Extract the (x, y) coordinate from the center of the cell holding the provided text.  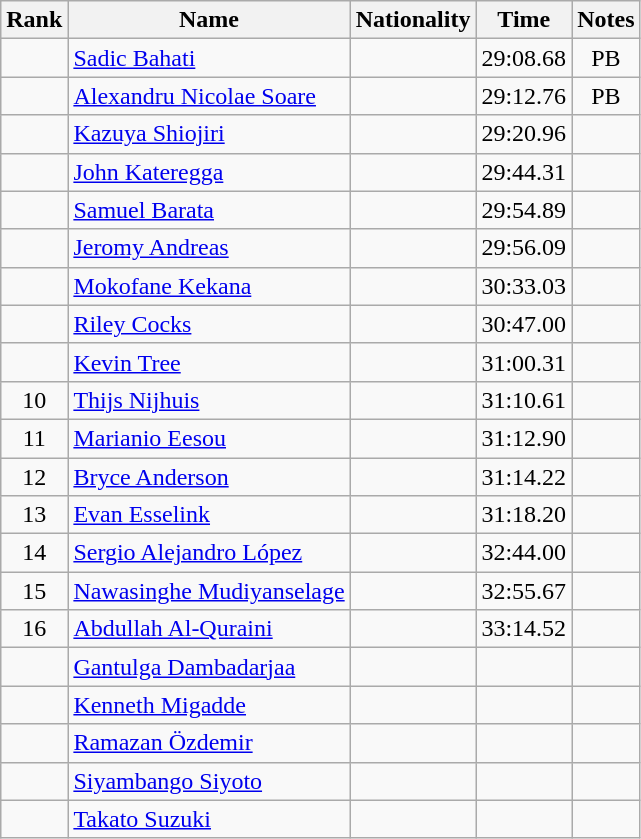
33:14.52 (524, 629)
15 (34, 591)
Jeromy Andreas (209, 248)
Bryce Anderson (209, 477)
Siyambango Siyoto (209, 781)
29:56.09 (524, 248)
Kazuya Shiojiri (209, 134)
32:44.00 (524, 553)
Sadic Bahati (209, 58)
30:47.00 (524, 324)
31:10.61 (524, 400)
12 (34, 477)
31:14.22 (524, 477)
Kevin Tree (209, 362)
Samuel Barata (209, 210)
10 (34, 400)
29:54.89 (524, 210)
Riley Cocks (209, 324)
29:12.76 (524, 96)
Nationality (413, 20)
Notes (606, 20)
13 (34, 515)
29:08.68 (524, 58)
29:20.96 (524, 134)
30:33.03 (524, 286)
Evan Esselink (209, 515)
Abdullah Al-Quraini (209, 629)
Rank (34, 20)
16 (34, 629)
31:12.90 (524, 438)
Alexandru Nicolae Soare (209, 96)
Thijs Nijhuis (209, 400)
Sergio Alejandro López (209, 553)
29:44.31 (524, 172)
Mokofane Kekana (209, 286)
14 (34, 553)
31:00.31 (524, 362)
Marianio Eesou (209, 438)
Ramazan Özdemir (209, 743)
31:18.20 (524, 515)
Gantulga Dambadarjaa (209, 667)
Time (524, 20)
32:55.67 (524, 591)
11 (34, 438)
Name (209, 20)
Takato Suzuki (209, 819)
Nawasinghe Mudiyanselage (209, 591)
Kenneth Migadde (209, 705)
John Kateregga (209, 172)
